Provide the [X, Y] coordinate of the cell's center where the given text is located.  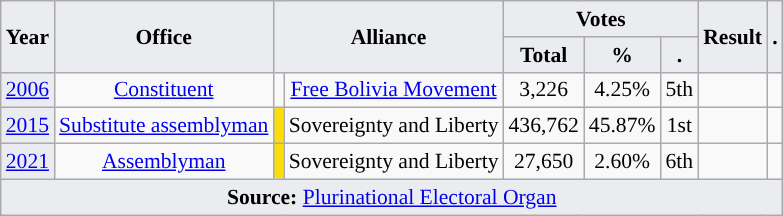
Free Bolivia Movement [394, 90]
Alliance [388, 36]
Votes [602, 19]
45.87% [622, 126]
Year [28, 36]
6th [679, 162]
2.60% [622, 162]
1st [679, 126]
Result [732, 36]
Substitute assemblyman [164, 126]
Office [164, 36]
2006 [28, 90]
3,226 [544, 90]
Assemblyman [164, 162]
Constituent [164, 90]
4.25% [622, 90]
436,762 [544, 126]
% [622, 55]
27,650 [544, 162]
2021 [28, 162]
2015 [28, 126]
Total [544, 55]
5th [679, 90]
Source: Plurinational Electoral Organ [392, 197]
